Extract the [X, Y] coordinate from the center of the cell holding the provided text.  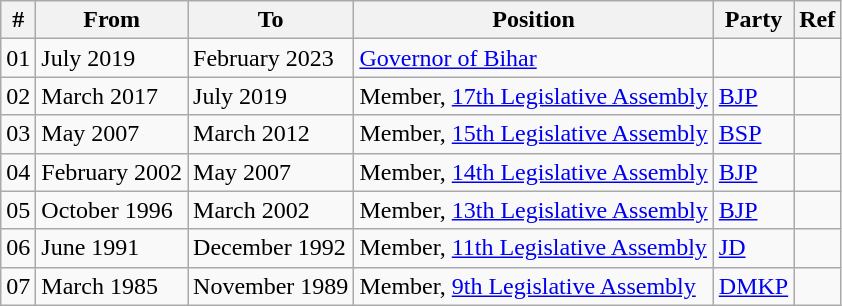
June 1991 [112, 248]
November 1989 [271, 286]
JD [753, 248]
From [112, 20]
05 [18, 210]
March 2017 [112, 96]
BSP [753, 134]
04 [18, 172]
Governor of Bihar [534, 58]
To [271, 20]
Position [534, 20]
Member, 15th Legislative Assembly [534, 134]
07 [18, 286]
December 1992 [271, 248]
# [18, 20]
Party [753, 20]
06 [18, 248]
March 2002 [271, 210]
02 [18, 96]
February 2002 [112, 172]
Member, 11th Legislative Assembly [534, 248]
DMKP [753, 286]
Member, 17th Legislative Assembly [534, 96]
Ref [818, 20]
March 2012 [271, 134]
Member, 14th Legislative Assembly [534, 172]
March 1985 [112, 286]
February 2023 [271, 58]
Member, 9th Legislative Assembly [534, 286]
Member, 13th Legislative Assembly [534, 210]
03 [18, 134]
October 1996 [112, 210]
01 [18, 58]
